Find where the given text appears and provide that cell's center as (x, y) coordinate. 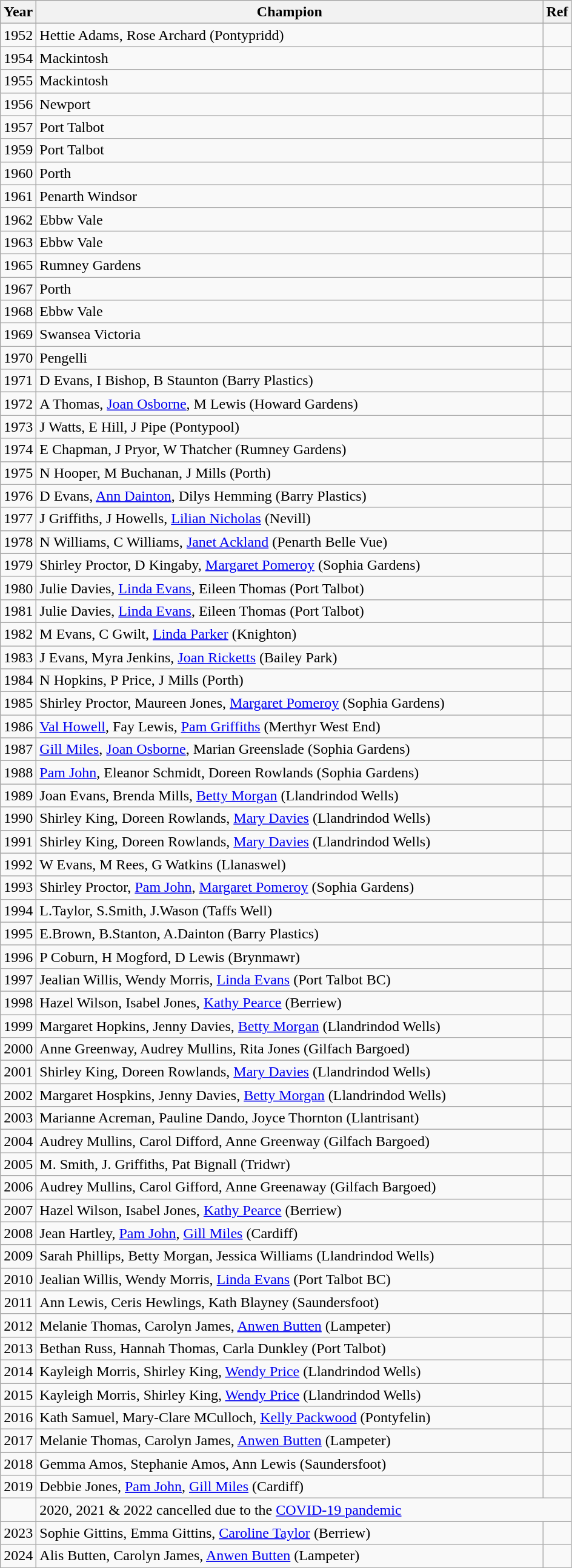
1979 (18, 565)
1976 (18, 496)
Audrey Mullins, Carol Difford, Anne Greenway (Gilfach Bargoed) (290, 1141)
1965 (18, 265)
A Thomas, Joan Osborne, M Lewis (Howard Gardens) (290, 404)
J Evans, Myra Jenkins, Joan Ricketts (Bailey Park) (290, 657)
Shirley Proctor, Pam John, Margaret Pomeroy (Sophia Gardens) (290, 888)
1991 (18, 842)
Alis Butten, Carolyn James, Anwen Butten (Lampeter) (290, 1556)
N Hooper, M Buchanan, J Mills (Porth) (290, 473)
1955 (18, 81)
1959 (18, 150)
1980 (18, 588)
1984 (18, 680)
2018 (18, 1464)
1972 (18, 404)
J Griffiths, J Howells, Lilian Nicholas (Nevill) (290, 519)
1952 (18, 35)
L.Taylor, S.Smith, J.Wason (Taffs Well) (290, 911)
P Coburn, H Mogford, D Lewis (Brynmawr) (290, 957)
Gemma Amos, Stephanie Amos, Ann Lewis (Saundersfoot) (290, 1464)
Val Howell, Fay Lewis, Pam Griffiths (Merthyr West End) (290, 726)
Champion (290, 12)
1995 (18, 934)
2013 (18, 1348)
Gill Miles, Joan Osborne, Marian Greenslade (Sophia Gardens) (290, 749)
2016 (18, 1418)
D Evans, Ann Dainton, Dilys Hemming (Barry Plastics) (290, 496)
1981 (18, 611)
M Evans, C Gwilt, Linda Parker (Knighton) (290, 634)
2014 (18, 1371)
Jean Hartley, Pam John, Gill Miles (Cardiff) (290, 1233)
1982 (18, 634)
2001 (18, 1072)
Penarth Windsor (290, 196)
Rumney Gardens (290, 265)
E.Brown, B.Stanton, A.Dainton (Barry Plastics) (290, 934)
2004 (18, 1141)
1960 (18, 173)
Audrey Mullins, Carol Gifford, Anne Greenaway (Gilfach Bargoed) (290, 1187)
1983 (18, 657)
1975 (18, 473)
1954 (18, 58)
1994 (18, 911)
Marianne Acreman, Pauline Dando, Joyce Thornton (Llantrisant) (290, 1118)
2019 (18, 1487)
N Hopkins, P Price, J Mills (Porth) (290, 680)
1978 (18, 542)
Shirley Proctor, D Kingaby, Margaret Pomeroy (Sophia Gardens) (290, 565)
1989 (18, 796)
Sarah Phillips, Betty Morgan, Jessica Williams (Llandrindod Wells) (290, 1256)
2008 (18, 1233)
2020, 2021 & 2022 cancelled due to the COVID-19 pandemic (304, 1510)
1999 (18, 1026)
1987 (18, 749)
Pam John, Eleanor Schmidt, Doreen Rowlands (Sophia Gardens) (290, 772)
Debbie Jones, Pam John, Gill Miles (Cardiff) (290, 1487)
1969 (18, 335)
E Chapman, J Pryor, W Thatcher (Rumney Gardens) (290, 450)
2000 (18, 1049)
Ann Lewis, Ceris Hewlings, Kath Blayney (Saundersfoot) (290, 1302)
Margaret Hopkins, Jenny Davies, Betty Morgan (Llandrindod Wells) (290, 1026)
1986 (18, 726)
M. Smith, J. Griffiths, Pat Bignall (Tridwr) (290, 1164)
W Evans, M Rees, G Watkins (Llanaswel) (290, 865)
2003 (18, 1118)
2024 (18, 1556)
2009 (18, 1256)
N Williams, C Williams, Janet Ackland (Penarth Belle Vue) (290, 542)
1988 (18, 772)
1971 (18, 381)
Joan Evans, Brenda Mills, Betty Morgan (Llandrindod Wells) (290, 796)
1974 (18, 450)
1990 (18, 819)
Swansea Victoria (290, 335)
Hettie Adams, Rose Archard (Pontypridd) (290, 35)
2017 (18, 1441)
1977 (18, 519)
1996 (18, 957)
2002 (18, 1095)
1970 (18, 358)
D Evans, I Bishop, B Staunton (Barry Plastics) (290, 381)
1962 (18, 219)
Kath Samuel, Mary-Clare MCulloch, Kelly Packwood (Pontyfelin) (290, 1418)
1993 (18, 888)
1956 (18, 104)
1985 (18, 703)
Shirley Proctor, Maureen Jones, Margaret Pomeroy (Sophia Gardens) (290, 703)
2007 (18, 1210)
2006 (18, 1187)
Sophie Gittins, Emma Gittins, Caroline Taylor (Berriew) (290, 1533)
1957 (18, 127)
Newport (290, 104)
Year (18, 12)
1961 (18, 196)
1968 (18, 312)
1992 (18, 865)
2012 (18, 1325)
1997 (18, 980)
2015 (18, 1394)
J Watts, E Hill, J Pipe (Pontypool) (290, 427)
2005 (18, 1164)
Pengelli (290, 358)
1973 (18, 427)
Margaret Hospkins, Jenny Davies, Betty Morgan (Llandrindod Wells) (290, 1095)
Bethan Russ, Hannah Thomas, Carla Dunkley (Port Talbot) (290, 1348)
1998 (18, 1003)
1967 (18, 289)
1963 (18, 242)
Ref (557, 12)
Anne Greenway, Audrey Mullins, Rita Jones (Gilfach Bargoed) (290, 1049)
2011 (18, 1302)
2023 (18, 1533)
2010 (18, 1279)
